Determine the (X, Y) coordinate at the center of the cell enclosing the given text.  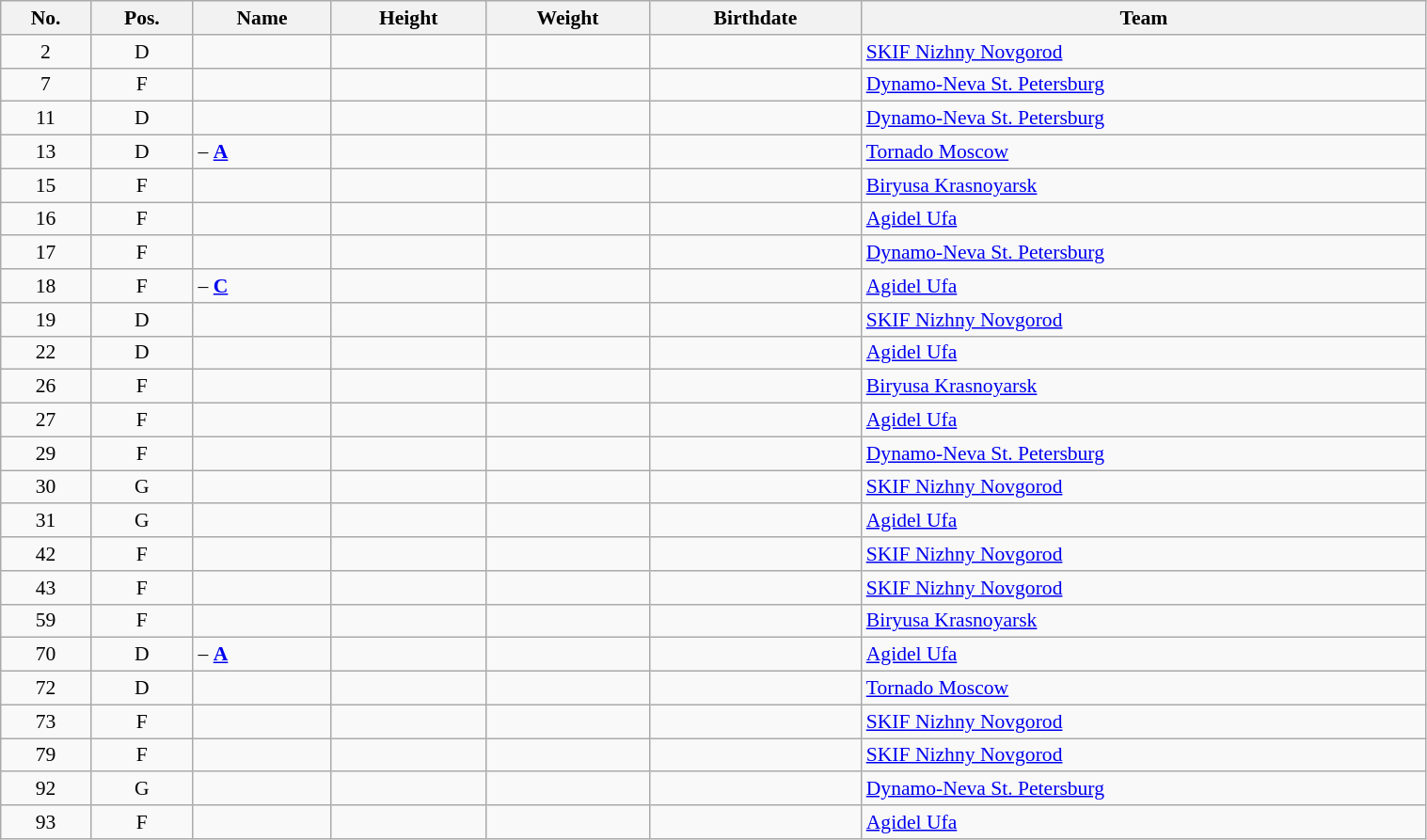
22 (46, 353)
18 (46, 286)
79 (46, 755)
Height (408, 18)
7 (46, 85)
– C (262, 286)
26 (46, 387)
16 (46, 219)
92 (46, 789)
27 (46, 420)
13 (46, 152)
Pos. (141, 18)
15 (46, 185)
73 (46, 721)
30 (46, 487)
Name (262, 18)
43 (46, 588)
19 (46, 320)
17 (46, 253)
59 (46, 621)
2 (46, 52)
31 (46, 521)
42 (46, 554)
72 (46, 689)
70 (46, 655)
Birthdate (754, 18)
93 (46, 822)
Team (1144, 18)
29 (46, 453)
11 (46, 119)
No. (46, 18)
Weight (568, 18)
